Return [X, Y] of the center of cell containing provided text 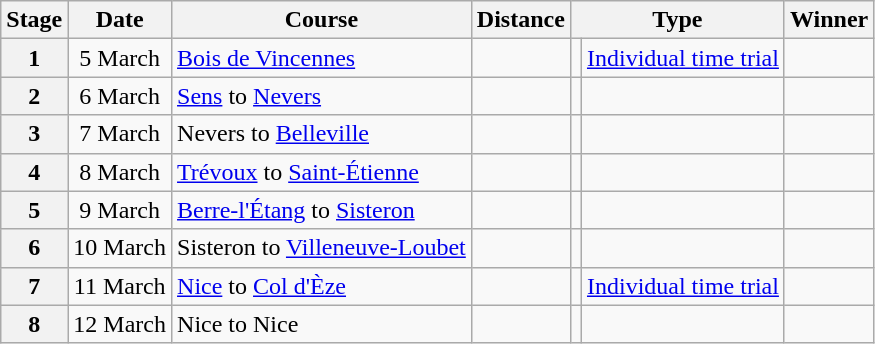
Bois de Vincennes [322, 58]
Stage [34, 20]
Sisteron to Villeneuve-Loubet [322, 248]
8 March [120, 172]
Sens to Nevers [322, 96]
10 March [120, 248]
Berre-l'Étang to Sisteron [322, 210]
Nice to Nice [322, 324]
12 March [120, 324]
2 [34, 96]
6 [34, 248]
9 March [120, 210]
Distance [520, 20]
Winner [828, 20]
5 [34, 210]
4 [34, 172]
3 [34, 134]
11 March [120, 286]
Nevers to Belleville [322, 134]
5 March [120, 58]
1 [34, 58]
7 March [120, 134]
6 March [120, 96]
Type [677, 20]
Date [120, 20]
Course [322, 20]
Nice to Col d'Èze [322, 286]
Trévoux to Saint-Étienne [322, 172]
8 [34, 324]
7 [34, 286]
